Capture the cell that displays the provided text and extract its (X, Y) central coordinate. 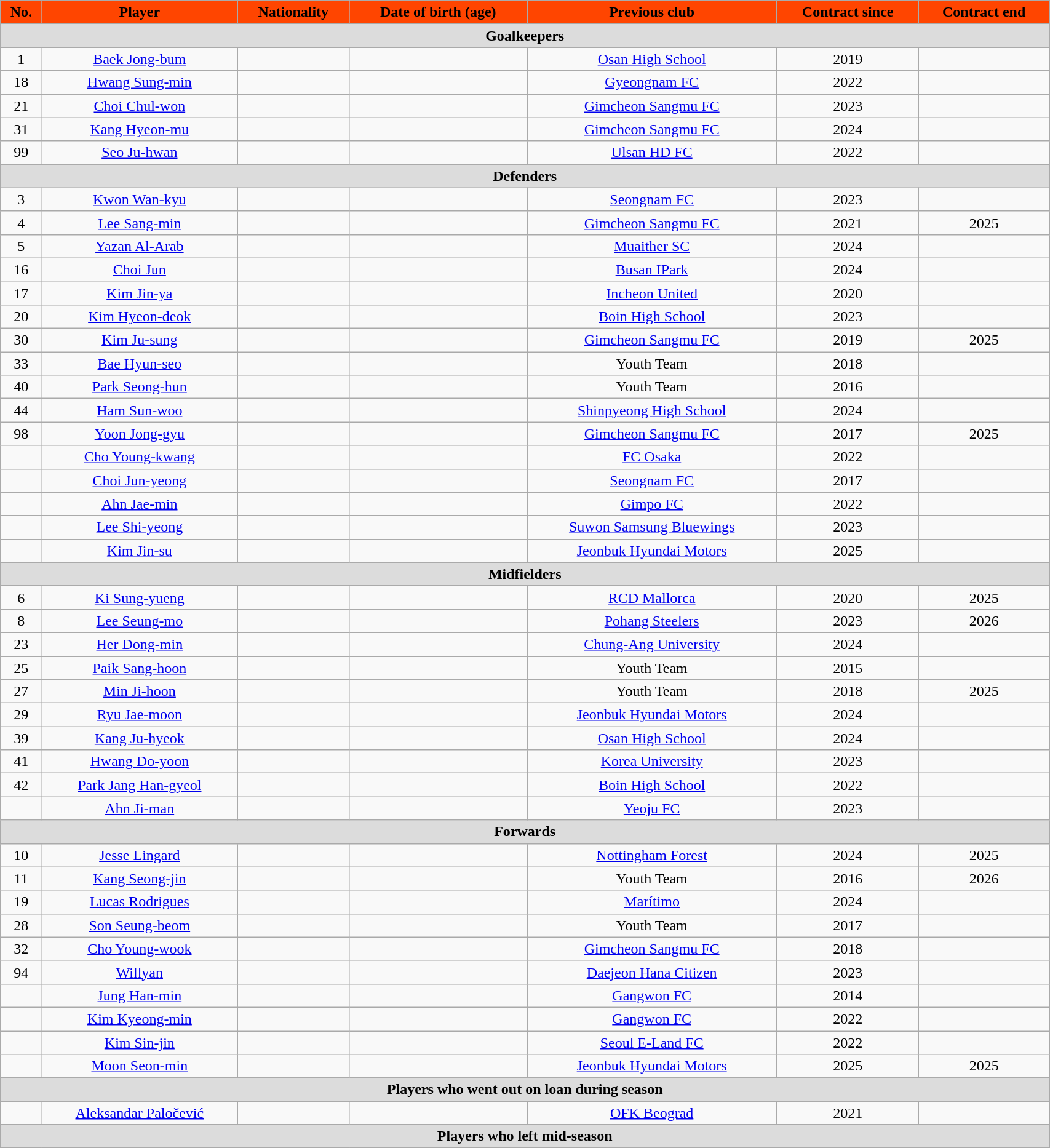
41 (21, 762)
Kim Ju-sung (140, 340)
2015 (848, 668)
19 (21, 902)
Busan IPark (652, 269)
Ahn Jae-min (140, 504)
Player (140, 12)
Kim Kyeong-min (140, 1019)
Seo Ju-hwan (140, 153)
31 (21, 129)
3 (21, 199)
Lee Shi-yeong (140, 527)
Baek Jong-bum (140, 59)
29 (21, 715)
Paik Sang-hoon (140, 668)
Jesse Lingard (140, 855)
Ki Sung-yueng (140, 597)
11 (21, 879)
Korea University (652, 762)
Choi Jun (140, 269)
Kim Jin-su (140, 551)
Shinpyeong High School (652, 410)
18 (21, 82)
Pohang Steelers (652, 621)
Choi Jun-yeong (140, 480)
20 (21, 317)
Muaither SC (652, 246)
23 (21, 644)
Park Seong-hun (140, 387)
Choi Chul-won (140, 106)
Kim Sin-jin (140, 1043)
Jung Han-min (140, 995)
Lee Seung-mo (140, 621)
16 (21, 269)
Cho Young-kwang (140, 457)
Moon Seon-min (140, 1066)
44 (21, 410)
Kang Hyeon-mu (140, 129)
Nationality (293, 12)
1 (21, 59)
Hwang Do-yoon (140, 762)
Forwards (525, 832)
Cho Young-wook (140, 949)
Son Seung-beom (140, 925)
Kwon Wan-kyu (140, 199)
Ryu Jae-moon (140, 715)
Kang Ju-hyeok (140, 738)
Yeoju FC (652, 808)
Her Dong-min (140, 644)
5 (21, 246)
Hwang Sung-min (140, 82)
Goalkeepers (525, 36)
Kim Jin-ya (140, 293)
Lucas Rodrigues (140, 902)
30 (21, 340)
Gimpo FC (652, 504)
Suwon Samsung Bluewings (652, 527)
4 (21, 223)
21 (21, 106)
Defenders (525, 176)
Min Ji-hoon (140, 692)
Kim Hyeon-deok (140, 317)
8 (21, 621)
98 (21, 434)
Daejeon Hana Citizen (652, 972)
Players who left mid-season (525, 1136)
Aleksandar Paločević (140, 1113)
Kang Seong-jin (140, 879)
94 (21, 972)
Willyan (140, 972)
Previous club (652, 12)
27 (21, 692)
32 (21, 949)
Chung-Ang University (652, 644)
Ahn Ji-man (140, 808)
Park Jang Han-gyeol (140, 785)
39 (21, 738)
Gyeongnam FC (652, 82)
Yazan Al-Arab (140, 246)
Ulsan HD FC (652, 153)
Bae Hyun-seo (140, 364)
40 (21, 387)
No. (21, 12)
Yoon Jong-gyu (140, 434)
Contract end (984, 12)
FC Osaka (652, 457)
28 (21, 925)
Ham Sun-woo (140, 410)
OFK Beograd (652, 1113)
Seoul E-Land FC (652, 1043)
Nottingham Forest (652, 855)
25 (21, 668)
42 (21, 785)
RCD Mallorca (652, 597)
Contract since (848, 12)
Players who went out on loan during season (525, 1090)
33 (21, 364)
99 (21, 153)
2014 (848, 995)
Lee Sang-min (140, 223)
17 (21, 293)
Marítimo (652, 902)
Midfielders (525, 574)
Incheon United (652, 293)
6 (21, 597)
10 (21, 855)
Date of birth (age) (438, 12)
